Return [X, Y] of the center of cell containing provided text 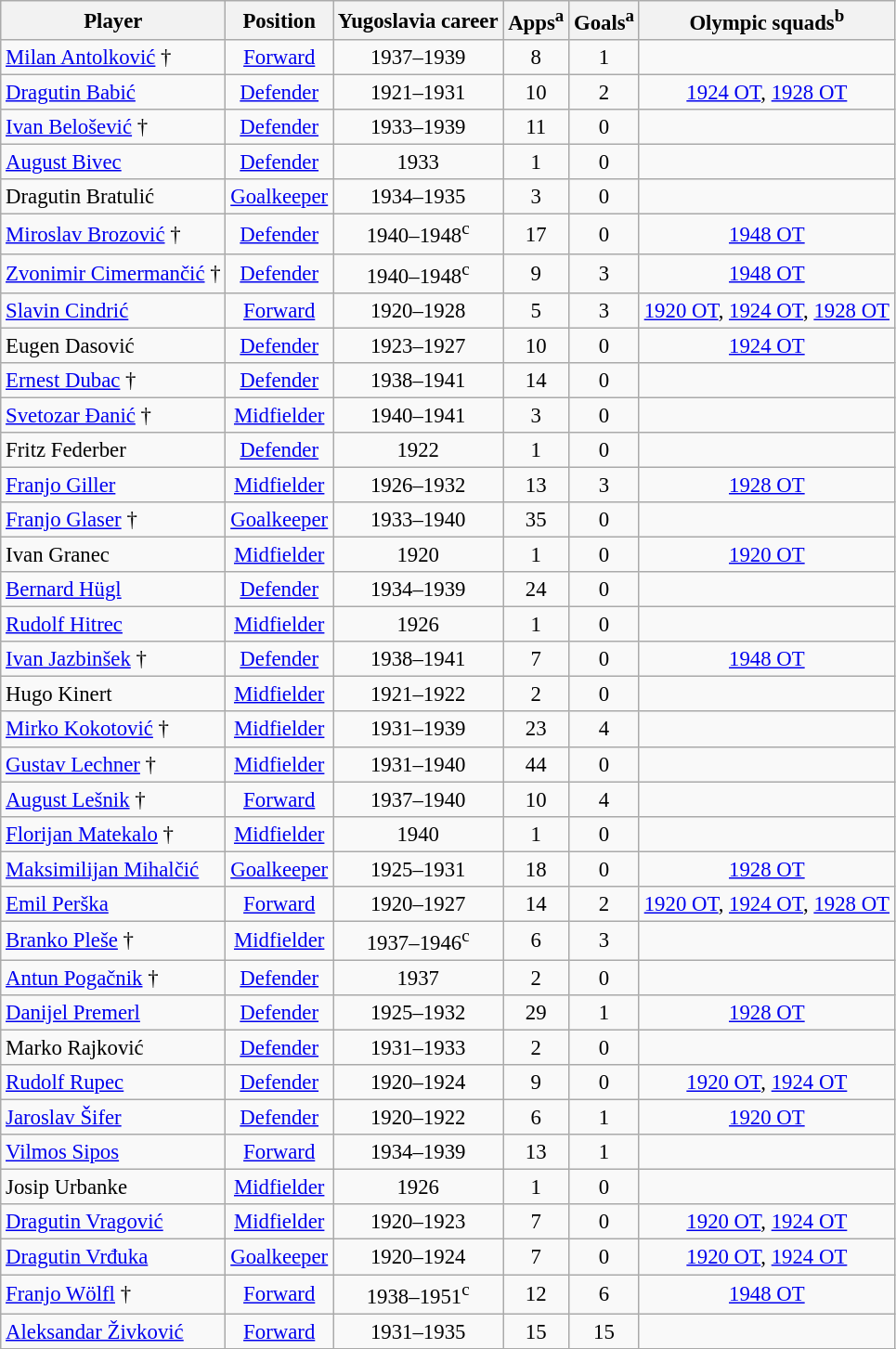
Aleksandar Živković [113, 1331]
35 [537, 520]
1933–1940 [418, 520]
Danijel Premerl [113, 1013]
Florijan Matekalo † [113, 834]
1923–1927 [418, 345]
1921–1922 [418, 694]
Ivan Jazbinšek † [113, 659]
1940–1941 [418, 415]
Ivan Belošević † [113, 127]
Dragutin Vragović [113, 1223]
5 [537, 310]
Fritz Federber [113, 450]
24 [537, 590]
12 [537, 1294]
Marko Rajković [113, 1048]
Yugoslavia career [418, 20]
Franjo Giller [113, 485]
1921–1931 [418, 93]
Miroslav Brozović † [113, 234]
1937–1939 [418, 58]
1934–1935 [418, 198]
Josip Urbanke [113, 1187]
1925–1931 [418, 869]
1925–1932 [418, 1013]
Rudolf Rupec [113, 1083]
1931–1935 [418, 1331]
1937–1946c [418, 940]
1920–1928 [418, 310]
Player [113, 20]
August Bivec [113, 162]
Dragutin Bratulić [113, 198]
1920–1923 [418, 1223]
Vilmos Sipos [113, 1152]
Emil Perška [113, 904]
Hugo Kinert [113, 694]
18 [537, 869]
Zvonimir Cimermančić † [113, 273]
23 [537, 730]
1940 [418, 834]
11 [537, 127]
1920–1927 [418, 904]
29 [537, 1013]
Rudolf Hitrec [113, 625]
Jaroslav Šifer [113, 1118]
Dragutin Vrđuka [113, 1257]
1931–1940 [418, 764]
1924 OT [767, 345]
Bernard Hügl [113, 590]
Svetozar Đanić † [113, 415]
1933 [418, 162]
August Lešnik † [113, 799]
Maksimilijan Mihalčić [113, 869]
Milan Antolković † [113, 58]
1938–1951c [418, 1294]
1926–1932 [418, 485]
Appsa [537, 20]
Ernest Dubac † [113, 381]
1933–1939 [418, 127]
Eugen Dasović [113, 345]
Ivan Granec [113, 555]
Franjo Glaser † [113, 520]
Antun Pogačnik † [113, 978]
Branko Pleše † [113, 940]
44 [537, 764]
1937–1940 [418, 799]
Franjo Wölfl † [113, 1294]
8 [537, 58]
Slavin Cindrić [113, 310]
1931–1939 [418, 730]
1920 [418, 555]
Gustav Lechner † [113, 764]
1931–1933 [418, 1048]
Mirko Kokotović † [113, 730]
17 [537, 234]
1920–1922 [418, 1118]
Goalsa [604, 20]
1922 [418, 450]
Olympic squadsb [767, 20]
Position [279, 20]
1937 [418, 978]
Dragutin Babić [113, 93]
1924 OT, 1928 OT [767, 93]
